Detect which cell encompasses the target text, then output its (X, Y) center coordinate. 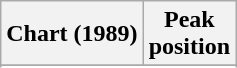
Peakposition (189, 34)
Chart (1989) (72, 34)
